Return (X, Y) of the center of cell containing provided text 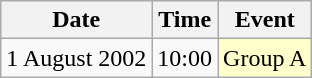
10:00 (185, 58)
Group A (265, 58)
Date (76, 20)
Event (265, 20)
Time (185, 20)
1 August 2002 (76, 58)
